Return (x, y) of the center of cell containing provided text 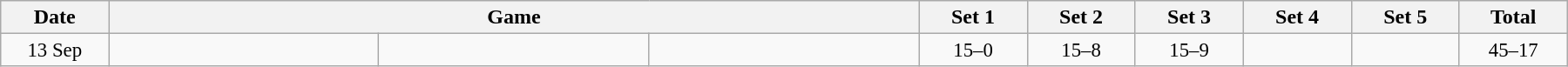
Total (1513, 17)
Game (514, 17)
Set 2 (1081, 17)
13 Sep (55, 50)
Set 4 (1297, 17)
Set 3 (1189, 17)
Set 1 (973, 17)
Set 5 (1405, 17)
15–0 (973, 50)
Date (55, 17)
45–17 (1513, 50)
15–9 (1189, 50)
15–8 (1081, 50)
